Locate the cell with the specified text and output its [x, y] center coordinate. 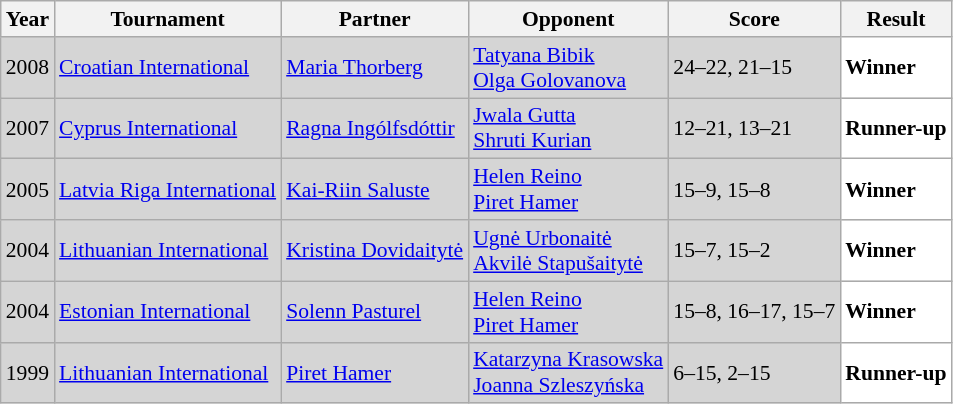
2005 [28, 190]
15–9, 15–8 [754, 190]
Tournament [168, 19]
Cyprus International [168, 128]
Kristina Dovidaitytė [374, 250]
Opponent [568, 19]
Partner [374, 19]
Kai-Riin Saluste [374, 190]
1999 [28, 372]
Score [754, 19]
15–8, 16–17, 15–7 [754, 312]
Ragna Ingólfsdóttir [374, 128]
2007 [28, 128]
Latvia Riga International [168, 190]
Result [896, 19]
Maria Thorberg [374, 68]
Year [28, 19]
Ugnė Urbonaitė Akvilė Stapušaitytė [568, 250]
Solenn Pasturel [374, 312]
12–21, 13–21 [754, 128]
6–15, 2–15 [754, 372]
Tatyana Bibik Olga Golovanova [568, 68]
Croatian International [168, 68]
Piret Hamer [374, 372]
24–22, 21–15 [754, 68]
Estonian International [168, 312]
Katarzyna Krasowska Joanna Szleszyńska [568, 372]
Jwala Gutta Shruti Kurian [568, 128]
15–7, 15–2 [754, 250]
2008 [28, 68]
